For the text-containing cell, return its midpoint in (x, y) coordinate format. 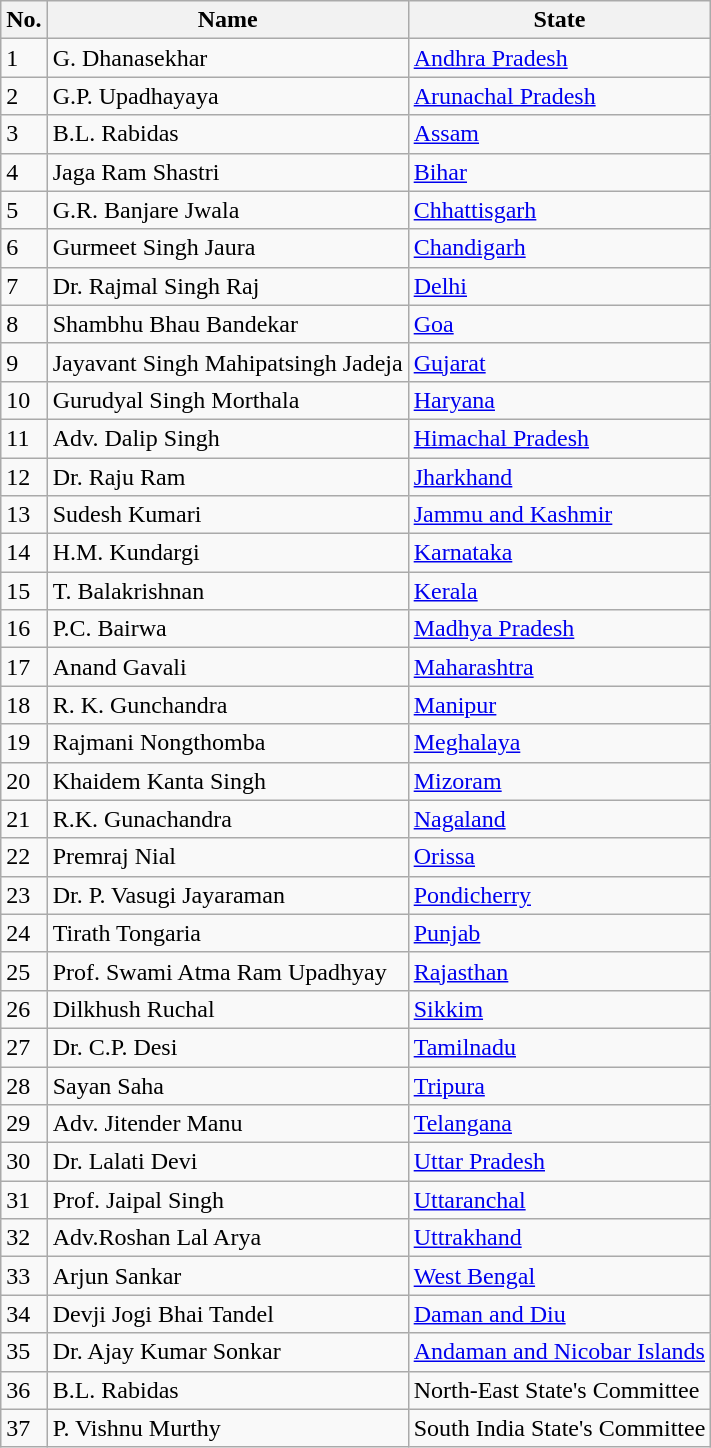
18 (24, 705)
28 (24, 1085)
31 (24, 1200)
West Bengal (560, 1276)
36 (24, 1390)
G.R. Banjare Jwala (228, 210)
6 (24, 248)
15 (24, 591)
P.C. Bairwa (228, 629)
22 (24, 857)
Chandigarh (560, 248)
2 (24, 96)
Kerala (560, 591)
Name (228, 20)
19 (24, 743)
21 (24, 819)
Arjun Sankar (228, 1276)
Gujarat (560, 362)
Mizoram (560, 781)
G.P. Upadhayaya (228, 96)
G. Dhanasekhar (228, 58)
12 (24, 477)
Tirath Tongaria (228, 933)
24 (24, 933)
Daman and Diu (560, 1314)
Pondicherry (560, 895)
R.K. Gunachandra (228, 819)
25 (24, 971)
Meghalaya (560, 743)
Punjab (560, 933)
33 (24, 1276)
27 (24, 1047)
Nagaland (560, 819)
Dilkhush Ruchal (228, 1009)
Dr. Raju Ram (228, 477)
Adv. Jitender Manu (228, 1124)
Andaman and Nicobar Islands (560, 1352)
Tripura (560, 1085)
34 (24, 1314)
26 (24, 1009)
37 (24, 1428)
Andhra Pradesh (560, 58)
8 (24, 324)
Haryana (560, 400)
5 (24, 210)
Dr. Rajmal Singh Raj (228, 286)
North-East State's Committee (560, 1390)
Orissa (560, 857)
Goa (560, 324)
Sikkim (560, 1009)
T. Balakrishnan (228, 591)
17 (24, 667)
South India State's Committee (560, 1428)
Arunachal Pradesh (560, 96)
Sayan Saha (228, 1085)
35 (24, 1352)
7 (24, 286)
R. K. Gunchandra (228, 705)
13 (24, 515)
Adv.Roshan Lal Arya (228, 1238)
Jammu and Kashmir (560, 515)
Delhi (560, 286)
1 (24, 58)
Devji Jogi Bhai Tandel (228, 1314)
Manipur (560, 705)
Dr. Ajay Kumar Sonkar (228, 1352)
Uttaranchal (560, 1200)
23 (24, 895)
Uttrakhand (560, 1238)
4 (24, 172)
10 (24, 400)
Jharkhand (560, 477)
Karnataka (560, 553)
Anand Gavali (228, 667)
Bihar (560, 172)
Uttar Pradesh (560, 1162)
Rajmani Nongthomba (228, 743)
Madhya Pradesh (560, 629)
Gurudyal Singh Morthala (228, 400)
Telangana (560, 1124)
Dr. P. Vasugi Jayaraman (228, 895)
3 (24, 134)
16 (24, 629)
30 (24, 1162)
Sudesh Kumari (228, 515)
Gurmeet Singh Jaura (228, 248)
32 (24, 1238)
11 (24, 438)
P. Vishnu Murthy (228, 1428)
No. (24, 20)
Prof. Swami Atma Ram Upadhyay (228, 971)
Himachal Pradesh (560, 438)
H.M. Kundargi (228, 553)
Maharashtra (560, 667)
20 (24, 781)
Rajasthan (560, 971)
14 (24, 553)
Premraj Nial (228, 857)
Prof. Jaipal Singh (228, 1200)
Adv. Dalip Singh (228, 438)
Dr. Lalati Devi (228, 1162)
Jayavant Singh Mahipatsingh Jadeja (228, 362)
State (560, 20)
Dr. C.P. Desi (228, 1047)
9 (24, 362)
Assam (560, 134)
Khaidem Kanta Singh (228, 781)
Tamilnadu (560, 1047)
Shambhu Bhau Bandekar (228, 324)
Chhattisgarh (560, 210)
29 (24, 1124)
Jaga Ram Shastri (228, 172)
